Detect which cell encompasses the target text, then output its [x, y] center coordinate. 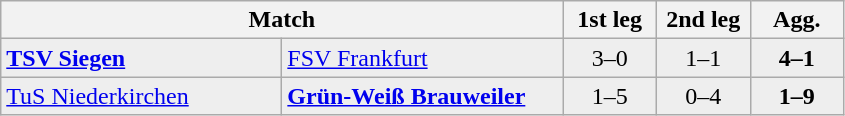
Match [282, 20]
Agg. [797, 20]
4–1 [797, 58]
0–4 [703, 96]
1–9 [797, 96]
1st leg [610, 20]
3–0 [610, 58]
1–1 [703, 58]
FSV Frankfurt [422, 58]
2nd leg [703, 20]
TSV Siegen [142, 58]
1–5 [610, 96]
TuS Niederkirchen [142, 96]
Grün-Weiß Brauweiler [422, 96]
